Scan for the cell matching the given text and deliver its (x, y) coordinate at center. 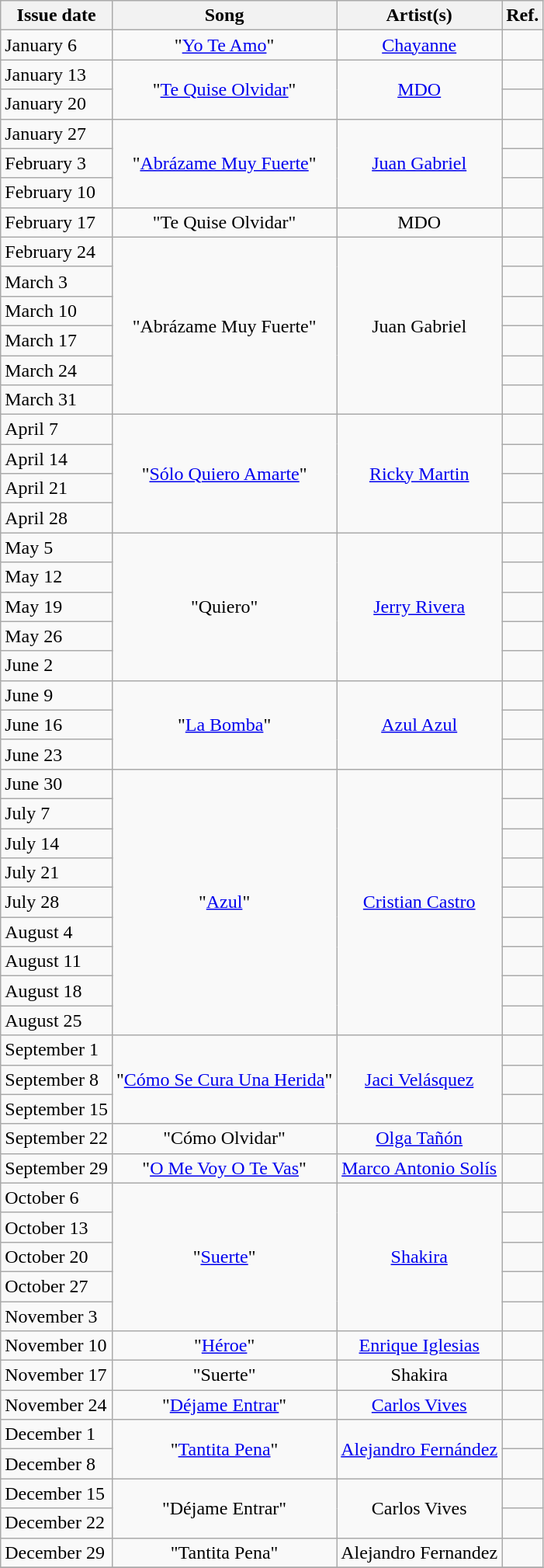
"La Bomba" (223, 725)
"Sólo Quiero Amarte" (223, 474)
March 31 (57, 400)
April 28 (57, 518)
December 1 (57, 1434)
June 16 (57, 725)
March 24 (57, 370)
November 24 (57, 1405)
December 29 (57, 1552)
June 23 (57, 754)
Enrique Iglesias (419, 1346)
October 13 (57, 1227)
December 8 (57, 1464)
December 22 (57, 1523)
February 10 (57, 193)
March 10 (57, 311)
Jerry Rivera (419, 607)
August 11 (57, 961)
November 10 (57, 1346)
"Cómo Olvidar" (223, 1139)
October 27 (57, 1286)
May 26 (57, 636)
November 17 (57, 1375)
September 1 (57, 1050)
"Héroe" (223, 1346)
May 19 (57, 607)
January 13 (57, 75)
July 14 (57, 843)
August 4 (57, 932)
February 3 (57, 163)
March 3 (57, 281)
July 21 (57, 873)
Ref. (523, 16)
March 17 (57, 340)
September 15 (57, 1109)
October 20 (57, 1257)
April 21 (57, 488)
Issue date (57, 16)
September 29 (57, 1168)
June 2 (57, 666)
June 30 (57, 784)
Artist(s) (419, 16)
"Yo Te Amo" (223, 45)
Marco Antonio Solís (419, 1168)
"Cómo Se Cura Una Herida" (223, 1080)
August 25 (57, 1020)
Azul Azul (419, 725)
"Azul" (223, 902)
September 8 (57, 1080)
"Quiero" (223, 607)
Chayanne (419, 45)
July 28 (57, 902)
Ricky Martin (419, 474)
April 14 (57, 459)
January 20 (57, 104)
February 24 (57, 252)
January 27 (57, 134)
Jaci Velásquez (419, 1080)
Alejandro Fernández (419, 1449)
November 3 (57, 1316)
August 18 (57, 991)
Song (223, 16)
May 12 (57, 577)
May 5 (57, 548)
April 7 (57, 429)
January 6 (57, 45)
December 15 (57, 1493)
Alejandro Fernandez (419, 1552)
October 6 (57, 1198)
February 17 (57, 222)
Olga Tañón (419, 1139)
July 7 (57, 813)
September 22 (57, 1139)
Cristian Castro (419, 902)
June 9 (57, 695)
"O Me Voy O Te Vas" (223, 1168)
